Return the [x, y] coordinate for the center point of the cell that contains the specified text.  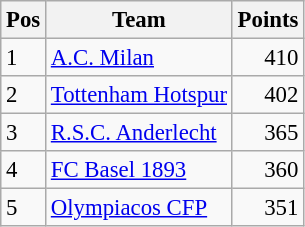
410 [268, 58]
A.C. Milan [140, 58]
4 [24, 170]
Team [140, 20]
R.S.C. Anderlecht [140, 133]
351 [268, 208]
3 [24, 133]
Tottenham Hotspur [140, 95]
Pos [24, 20]
402 [268, 95]
FC Basel 1893 [140, 170]
360 [268, 170]
1 [24, 58]
Olympiacos CFP [140, 208]
2 [24, 95]
5 [24, 208]
365 [268, 133]
Points [268, 20]
